Pinpoint the cell where the given text exists, returning its [X, Y] midpoint coordinate. 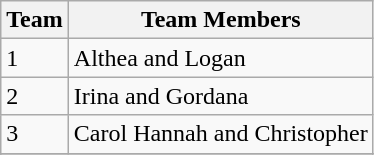
Althea and Logan [220, 58]
Team Members [220, 20]
1 [35, 58]
2 [35, 96]
Irina and Gordana [220, 96]
Carol Hannah and Christopher [220, 134]
3 [35, 134]
Team [35, 20]
